Identify which cell holds the provided text, then report its [x, y] central coordinate. 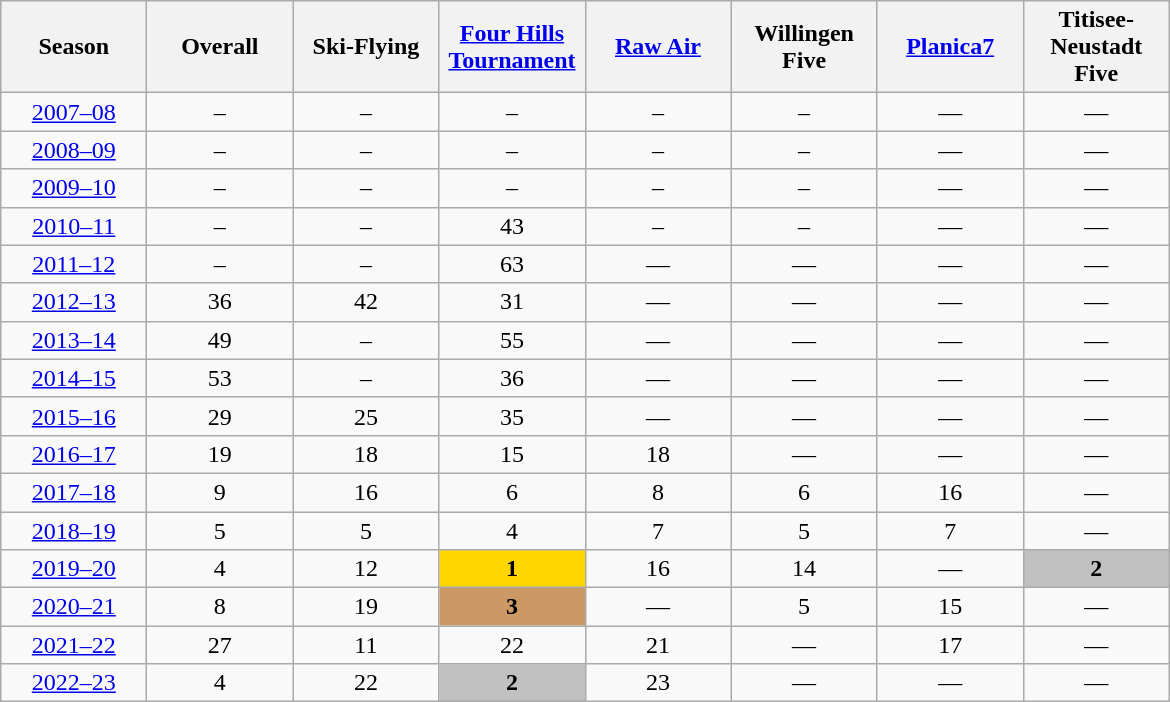
2007–08 [74, 112]
Ski-Flying [366, 47]
2010–11 [74, 226]
2020–21 [74, 607]
35 [512, 416]
2015–16 [74, 416]
2022–23 [74, 683]
2009–10 [74, 188]
31 [512, 302]
Season [74, 47]
1 [512, 569]
27 [220, 645]
53 [220, 378]
25 [366, 416]
43 [512, 226]
2018–19 [74, 531]
Planica7 [950, 47]
2016–17 [74, 454]
17 [950, 645]
23 [658, 683]
21 [658, 645]
3 [512, 607]
Four Hills Tournament [512, 47]
12 [366, 569]
11 [366, 645]
Titisee-Neustadt Five [1096, 47]
2013–14 [74, 340]
55 [512, 340]
63 [512, 264]
2012–13 [74, 302]
9 [220, 492]
49 [220, 340]
29 [220, 416]
Raw Air [658, 47]
2017–18 [74, 492]
2019–20 [74, 569]
Willingen Five [804, 47]
14 [804, 569]
42 [366, 302]
2021–22 [74, 645]
2014–15 [74, 378]
2008–09 [74, 150]
Overall [220, 47]
2011–12 [74, 264]
